Detect which cell encompasses the target text, then output its [x, y] center coordinate. 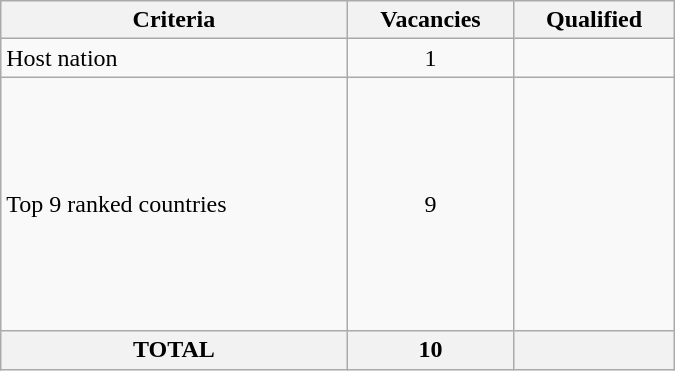
Criteria [174, 20]
Vacancies [430, 20]
10 [430, 350]
Host nation [174, 58]
Qualified [594, 20]
1 [430, 58]
TOTAL [174, 350]
9 [430, 204]
Top 9 ranked countries [174, 204]
